Extract the [X, Y] coordinate from the center of the cell holding the provided text.  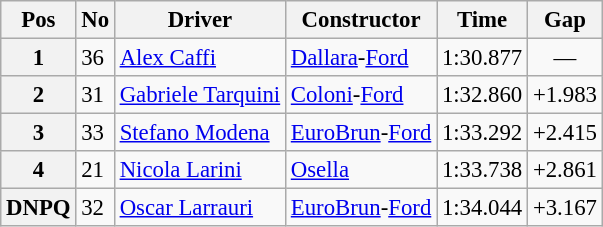
Stefano Modena [200, 133]
Pos [38, 20]
+2.415 [566, 133]
32 [95, 208]
Alex Caffi [200, 58]
Osella [360, 170]
+3.167 [566, 208]
— [566, 58]
Gabriele Tarquini [200, 95]
1:30.877 [482, 58]
33 [95, 133]
Gap [566, 20]
31 [95, 95]
Time [482, 20]
2 [38, 95]
3 [38, 133]
36 [95, 58]
1:33.738 [482, 170]
Driver [200, 20]
Constructor [360, 20]
21 [95, 170]
Oscar Larrauri [200, 208]
+1.983 [566, 95]
+2.861 [566, 170]
DNPQ [38, 208]
Coloni-Ford [360, 95]
1 [38, 58]
No [95, 20]
4 [38, 170]
Dallara-Ford [360, 58]
1:33.292 [482, 133]
Nicola Larini [200, 170]
1:32.860 [482, 95]
1:34.044 [482, 208]
